Find where the given text appears and provide that cell's center as [X, Y] coordinate. 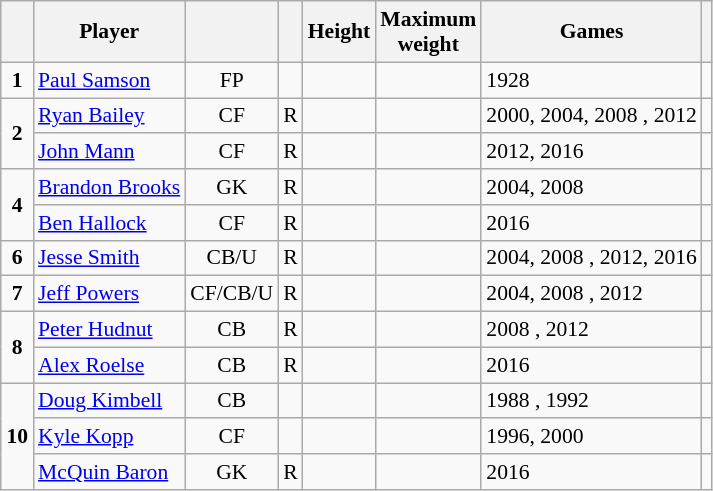
2004, 2008 , 2012, 2016 [592, 258]
Peter Hudnut [109, 330]
7 [17, 294]
Ryan Bailey [109, 116]
6 [17, 258]
Player [109, 32]
CB/U [232, 258]
1996, 2000 [592, 437]
2000, 2004, 2008 , 2012 [592, 116]
1 [17, 80]
2012, 2016 [592, 152]
Paul Samson [109, 80]
10 [17, 436]
Jesse Smith [109, 258]
Alex Roelse [109, 365]
Jeff Powers [109, 294]
Height [339, 32]
John Mann [109, 152]
Games [592, 32]
1988 , 1992 [592, 401]
Ben Hallock [109, 223]
Doug Kimbell [109, 401]
1928 [592, 80]
McQuin Baron [109, 472]
FP [232, 80]
Kyle Kopp [109, 437]
8 [17, 348]
CF/CB/U [232, 294]
4 [17, 204]
2004, 2008 , 2012 [592, 294]
Brandon Brooks [109, 187]
2008 , 2012 [592, 330]
Maximumweight [428, 32]
2004, 2008 [592, 187]
2 [17, 134]
